Pinpoint the cell where the given text exists, returning its [X, Y] midpoint coordinate. 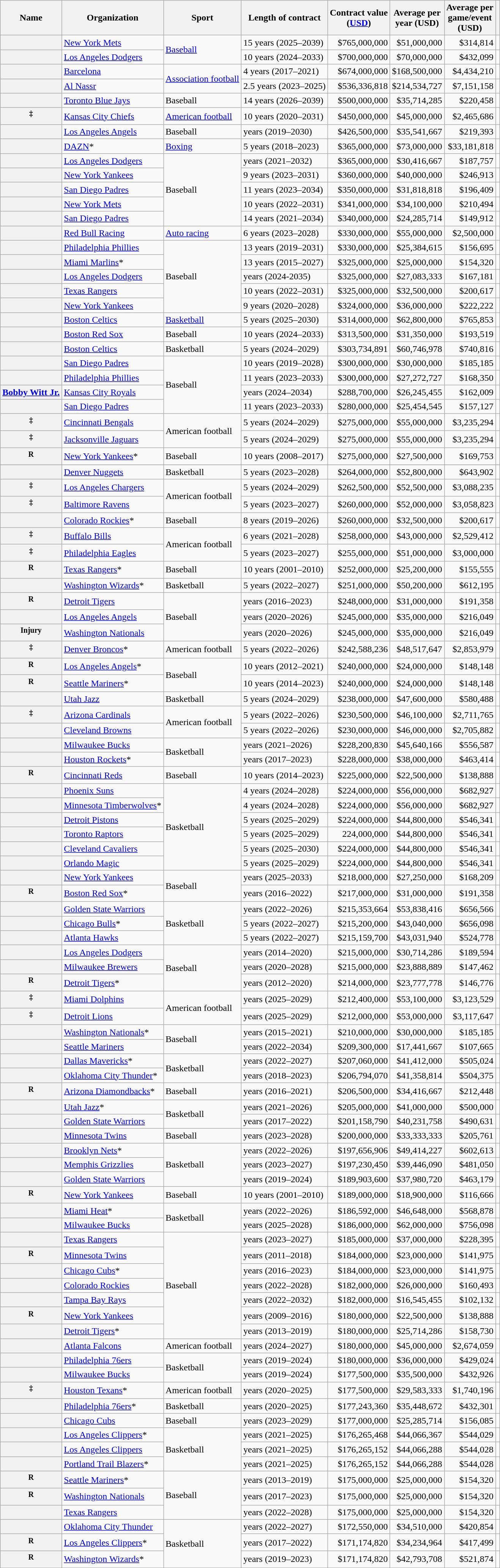
$3,000,000 [470, 553]
5 years (2023–2028) [285, 472]
Kansas City Chiefs [113, 116]
$324,000,000 [359, 305]
224,000,000 [359, 834]
$34,100,000 [417, 204]
$214,534,727 [417, 86]
$417,499 [470, 1542]
Houston Rockets* [113, 759]
$187,757 [470, 161]
years (2018–2023) [285, 1075]
$23,888,889 [417, 967]
$35,500,000 [417, 1375]
Boston Red Sox [113, 334]
Atlanta Hawks [113, 938]
years (2025–2028) [285, 1225]
$500,000,000 [359, 100]
10 years (2019–2028) [285, 363]
$24,285,714 [417, 219]
$53,000,000 [417, 1016]
$23,777,778 [417, 983]
$39,446,090 [417, 1165]
Houston Texans* [113, 1390]
$206,500,000 [359, 1091]
Boston Red Sox* [113, 893]
years (2022–2032) [285, 1300]
$30,416,667 [417, 161]
Baltimore Ravens [113, 505]
$230,000,000 [359, 730]
$25,714,286 [417, 1331]
$7,151,158 [470, 86]
$41,412,000 [417, 1061]
Auto racing [202, 233]
$31,818,818 [417, 190]
13 years (2019–2031) [285, 247]
$160,493 [470, 1285]
Al Nassr [113, 86]
$218,000,000 [359, 877]
$217,000,000 [359, 893]
$205,000,000 [359, 1107]
$251,000,000 [359, 585]
$228,000,000 [359, 759]
Arizona Cardinals [113, 714]
2.5 years (2023–2025) [285, 86]
Miami Marlins* [113, 262]
$43,000,000 [417, 536]
$27,250,000 [417, 877]
$27,272,727 [417, 378]
$210,000,000 [359, 1032]
$177,243,360 [359, 1406]
Los Angeles Chargers [113, 488]
$248,000,000 [359, 601]
Colorado Rockies* [113, 520]
$47,600,000 [417, 699]
$314,000,000 [359, 320]
$210,494 [470, 204]
$189,594 [470, 952]
$524,778 [470, 938]
years (2022–2034) [285, 1047]
$238,000,000 [359, 699]
$50,200,000 [417, 585]
$2,465,686 [470, 116]
Philadelphia 76ers [113, 1360]
$168,209 [470, 877]
Orlando Magic [113, 863]
years (2011–2018) [285, 1256]
$37,980,720 [417, 1179]
$215,200,000 [359, 923]
Detroit Lions [113, 1016]
$313,500,000 [359, 334]
$505,024 [470, 1061]
years (2014–2020) [285, 952]
Sport [202, 18]
$193,519 [470, 334]
$27,083,333 [417, 276]
Portland Trail Blazers* [113, 1464]
$35,541,667 [417, 132]
$2,853,979 [470, 650]
Organization [113, 18]
$643,902 [470, 472]
$504,375 [470, 1075]
6 years (2023–2028) [285, 233]
$156,695 [470, 247]
$42,793,708 [417, 1560]
5 years (2018–2023) [285, 146]
years (2016–2022) [285, 893]
$215,159,700 [359, 938]
Red Bull Racing [113, 233]
$35,714,285 [417, 100]
Philadelphia Eagles [113, 553]
years (2024–2027) [285, 1346]
$3,058,823 [470, 505]
years (2019–2030) [285, 132]
$228,200,830 [359, 745]
Buffalo Bills [113, 536]
$536,336,818 [359, 86]
$429,024 [470, 1360]
$765,853 [470, 320]
$146,776 [470, 983]
9 years (2023–2031) [285, 175]
$314,814 [470, 43]
$197,656,906 [359, 1150]
$31,350,000 [417, 334]
Detroit Tigers [113, 601]
years (2015–2021) [285, 1032]
Memphis Grizzlies [113, 1165]
$168,500,000 [417, 71]
$30,714,286 [417, 952]
$756,098 [470, 1225]
$26,245,455 [417, 392]
Toronto Blue Jays [113, 100]
$176,265,468 [359, 1435]
$556,587 [470, 745]
$2,674,059 [470, 1346]
$33,333,333 [417, 1136]
$252,000,000 [359, 570]
DAZN* [113, 146]
$500,000 [470, 1107]
Chicago Bulls* [113, 923]
Minnesota Timberwolves* [113, 805]
4 years (2017–2021) [285, 71]
$172,550,000 [359, 1527]
$765,000,000 [359, 43]
Bobby Witt Jr. [31, 392]
$740,816 [470, 349]
$450,000,000 [359, 116]
Tampa Bay Rays [113, 1300]
$246,913 [470, 175]
$205,761 [470, 1136]
Denver Nuggets [113, 472]
$147,462 [470, 967]
Cincinnati Bengals [113, 423]
years (2023–2029) [285, 1421]
Utah Jazz* [113, 1107]
Contract value(USD) [359, 18]
$29,583,333 [417, 1390]
$521,874 [470, 1560]
$2,500,000 [470, 233]
$432,301 [470, 1406]
$280,000,000 [359, 407]
$264,000,000 [359, 472]
10 years (2008–2017) [285, 456]
Average peryear (USD) [417, 18]
$209,300,000 [359, 1047]
$177,000,000 [359, 1421]
Los Angeles Angels* [113, 667]
$228,395 [470, 1240]
$350,000,000 [359, 190]
$52,800,000 [417, 472]
$262,500,000 [359, 488]
$53,100,000 [417, 999]
Barcelona [113, 71]
$206,794,070 [359, 1075]
$62,800,000 [417, 320]
$3,117,647 [470, 1016]
$185,000,000 [359, 1240]
$225,000,000 [359, 775]
$34,416,667 [417, 1091]
Oklahoma City Thunder [113, 1527]
$426,500,000 [359, 132]
Injury [31, 632]
$38,000,000 [417, 759]
11 years (2023–2034) [285, 190]
Jacksonville Jaguars [113, 439]
Association football [202, 79]
years (2024-2035) [285, 276]
$33,181,818 [470, 146]
$201,158,790 [359, 1121]
$341,000,000 [359, 204]
$2,705,882 [470, 730]
$156,085 [470, 1421]
$490,631 [470, 1121]
Oklahoma City Thunder* [113, 1075]
$674,000,000 [359, 71]
$656,098 [470, 923]
$35,448,672 [417, 1406]
years (2016–2021) [285, 1091]
Detroit Pistons [113, 820]
Kansas City Royals [113, 392]
$220,458 [470, 100]
$568,878 [470, 1210]
$25,454,545 [417, 407]
$197,230,450 [359, 1165]
$196,409 [470, 190]
years (2019–2023) [285, 1560]
$62,000,000 [417, 1225]
Toronto Raptors [113, 834]
$46,648,000 [417, 1210]
Miami Dolphins [113, 999]
$167,181 [470, 276]
$432,926 [470, 1375]
$2,711,765 [470, 714]
$212,000,000 [359, 1016]
$463,179 [470, 1179]
$168,350 [470, 378]
$189,903,600 [359, 1179]
Cincinnati Reds [113, 775]
$207,060,000 [359, 1061]
$200,000,000 [359, 1136]
Phoenix Suns [113, 791]
$53,838,416 [417, 909]
$1,740,196 [470, 1390]
$60,746,978 [417, 349]
$40,000,000 [417, 175]
$420,854 [470, 1527]
years (2023–2028) [285, 1136]
$52,000,000 [417, 505]
$49,414,227 [417, 1150]
$214,000,000 [359, 983]
years (2025–2033) [285, 877]
$149,912 [470, 219]
$25,200,000 [417, 570]
$612,195 [470, 585]
$44,066,367 [417, 1435]
$43,031,940 [417, 938]
$481,050 [470, 1165]
Name [31, 18]
$544,029 [470, 1435]
$48,517,647 [417, 650]
years (2020–2028) [285, 967]
years (2024–2034) [285, 392]
$41,358,814 [417, 1075]
Cleveland Cavaliers [113, 849]
Denver Broncos* [113, 650]
$17,441,667 [417, 1047]
years (2021–2032) [285, 161]
$463,414 [470, 759]
$34,510,000 [417, 1527]
$40,231,758 [417, 1121]
$4,434,210 [470, 71]
14 years (2021–2034) [285, 219]
Utah Jazz [113, 699]
$3,123,529 [470, 999]
Los Angeles Clippers [113, 1449]
$107,665 [470, 1047]
$255,000,000 [359, 553]
Arizona Diamondbacks* [113, 1091]
Colorado Rockies [113, 1285]
Washington Nationals* [113, 1032]
$432,099 [470, 57]
$41,000,000 [417, 1107]
Average pergame/event(USD) [470, 18]
New York Yankees* [113, 456]
$102,132 [470, 1300]
Dallas Mavericks* [113, 1061]
$27,500,000 [417, 456]
9 years (2020–2028) [285, 305]
$2,529,412 [470, 536]
$158,730 [470, 1331]
years (2012–2020) [285, 983]
$18,900,000 [417, 1195]
13 years (2015–2027) [285, 262]
$215,353,664 [359, 909]
Texas Rangers* [113, 570]
Brooklyn Nets* [113, 1150]
$189,000,000 [359, 1195]
$16,545,455 [417, 1300]
$360,000,000 [359, 175]
Boxing [202, 146]
$186,592,000 [359, 1210]
$34,234,964 [417, 1542]
Atlanta Falcons [113, 1346]
$230,500,000 [359, 714]
$25,384,615 [417, 247]
$212,448 [470, 1091]
years (2009–2016) [285, 1316]
Cleveland Browns [113, 730]
14 years (2026–2039) [285, 100]
15 years (2025–2039) [285, 43]
$656,566 [470, 909]
$43,040,000 [417, 923]
6 years (2021–2028) [285, 536]
$169,753 [470, 456]
$303,734,891 [359, 349]
$73,000,000 [417, 146]
Length of contract [285, 18]
$45,640,166 [417, 745]
$242,588,236 [359, 650]
$157,127 [470, 407]
$46,100,000 [417, 714]
$37,000,000 [417, 1240]
$602,613 [470, 1150]
Chicago Cubs [113, 1421]
$25,285,714 [417, 1421]
$46,000,000 [417, 730]
$219,393 [470, 132]
$70,000,000 [417, 57]
Chicago Cubs* [113, 1271]
$580,488 [470, 699]
$212,400,000 [359, 999]
$116,666 [470, 1195]
Seattle Mariners [113, 1047]
$258,000,000 [359, 536]
$162,009 [470, 392]
$222,222 [470, 305]
Miami Heat* [113, 1210]
$186,000,000 [359, 1225]
$288,700,000 [359, 392]
$52,500,000 [417, 488]
$3,088,235 [470, 488]
Philadelphia 76ers* [113, 1406]
10 years (2012–2021) [285, 667]
$340,000,000 [359, 219]
$26,000,000 [417, 1285]
$700,000,000 [359, 57]
8 years (2019–2026) [285, 520]
10 years (2020–2031) [285, 116]
$155,555 [470, 570]
Milwaukee Brewers [113, 967]
